Capture the cell that displays the provided text and extract its [x, y] central coordinate. 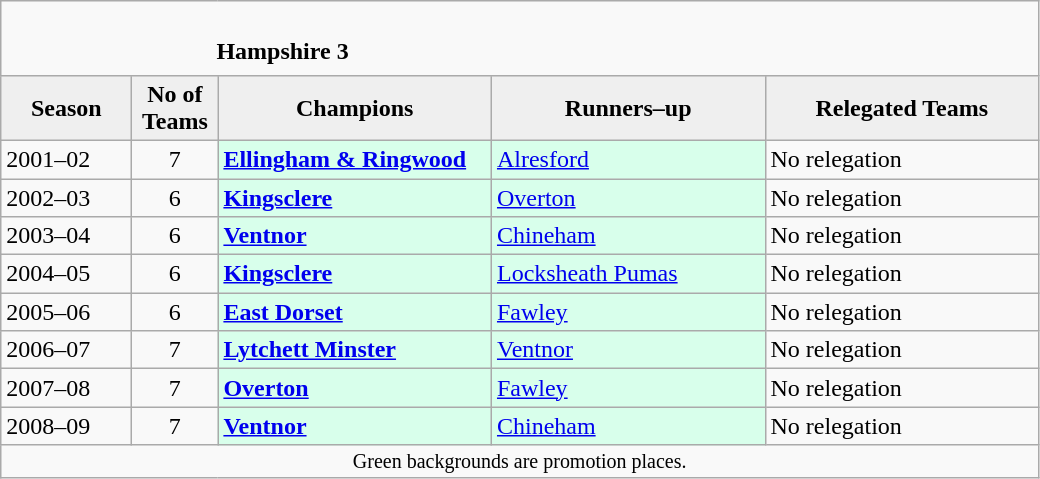
Ellingham & Ringwood [355, 159]
2003–04 [66, 236]
2006–07 [66, 350]
Alresford [628, 159]
2005–06 [66, 312]
2001–02 [66, 159]
Relegated Teams [902, 108]
2004–05 [66, 274]
Locksheath Pumas [628, 274]
2002–03 [66, 197]
East Dorset [355, 312]
2007–08 [66, 388]
No of Teams [175, 108]
Season [66, 108]
2008–09 [66, 426]
Runners–up [628, 108]
Lytchett Minster [355, 350]
Champions [355, 108]
Green backgrounds are promotion places. [520, 462]
